Provide the [x, y] coordinate of the cell's center where the given text is located.  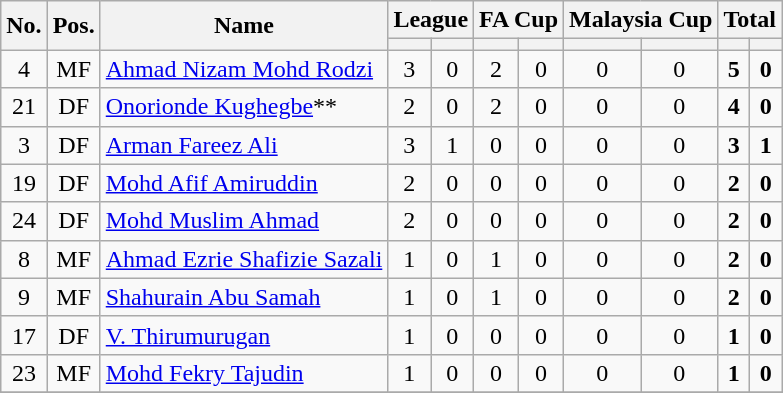
League [431, 20]
V. Thirumurugan [244, 335]
23 [24, 373]
FA Cup [519, 20]
Arman Fareez Ali [244, 145]
Shahurain Abu Samah [244, 297]
No. [24, 26]
Mohd Afif Amiruddin [244, 183]
Malaysia Cup [641, 20]
Name [244, 26]
5 [734, 69]
21 [24, 107]
Mohd Fekry Tajudin [244, 373]
Mohd Muslim Ahmad [244, 221]
19 [24, 183]
9 [24, 297]
24 [24, 221]
8 [24, 259]
Onorionde Kughegbe** [244, 107]
Pos. [74, 26]
Ahmad Ezrie Shafizie Sazali [244, 259]
Total [750, 20]
17 [24, 335]
Ahmad Nizam Mohd Rodzi [244, 69]
